Return the (X, Y) coordinate for the center point of the cell that contains the specified text.  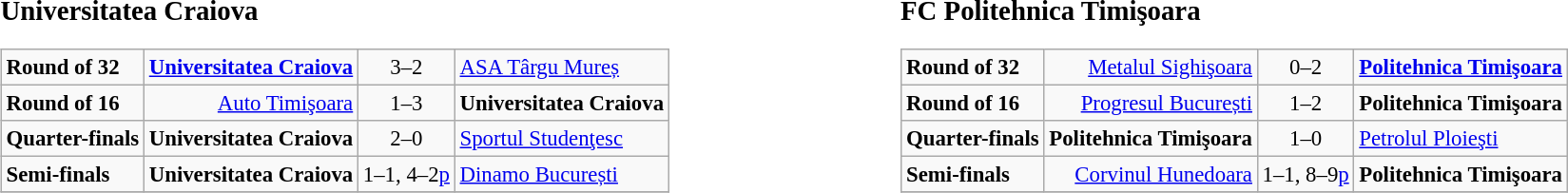
Corvinul Hunedoara (1151, 175)
1–0 (1306, 139)
Progresul București (1151, 104)
ASA Târgu Mureș (561, 68)
Auto Timişoara (251, 104)
1–1, 8–9p (1306, 175)
Metalul Sighişoara (1151, 68)
1–2 (1306, 104)
Dinamo București (561, 175)
Sportul Studenţesc (561, 139)
1–3 (407, 104)
3–2 (407, 68)
2–0 (407, 139)
1–1, 4–2p (407, 175)
Petrolul Ploieşti (1461, 139)
0–2 (1306, 68)
